Provide the (X, Y) coordinate of the cell's center where the given text is located.  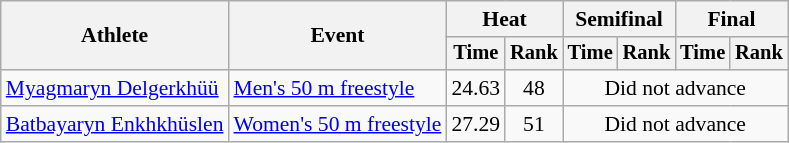
24.63 (476, 88)
Semifinal (619, 19)
51 (534, 124)
Myagmaryn Delgerkhüü (115, 88)
Heat (504, 19)
Batbayaryn Enkhkhüslen (115, 124)
Event (337, 36)
Final (731, 19)
27.29 (476, 124)
Athlete (115, 36)
48 (534, 88)
Men's 50 m freestyle (337, 88)
Women's 50 m freestyle (337, 124)
